Scan for the cell matching the given text and deliver its (x, y) coordinate at center. 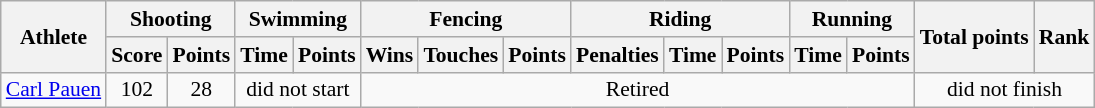
Wins (390, 55)
Carl Pauen (54, 90)
did not finish (1005, 90)
Swimming (298, 19)
102 (136, 90)
28 (201, 90)
Running (852, 19)
Touches (460, 55)
Fencing (466, 19)
Score (136, 55)
Rank (1064, 36)
did not start (298, 90)
Total points (974, 36)
Retired (638, 90)
Shooting (170, 19)
Riding (680, 19)
Penalties (618, 55)
Athlete (54, 36)
